Capture the cell that displays the provided text and extract its (x, y) central coordinate. 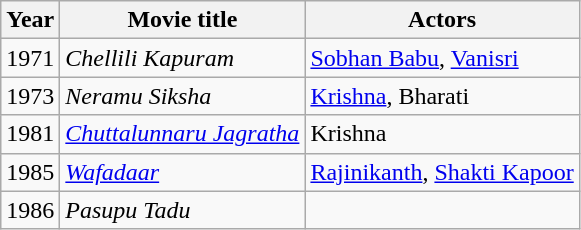
Sobhan Babu, Vanisri (442, 58)
1985 (30, 172)
1981 (30, 134)
Actors (442, 20)
Wafadaar (182, 172)
Chellili Kapuram (182, 58)
Rajinikanth, Shakti Kapoor (442, 172)
Chuttalunnaru Jagratha (182, 134)
Krishna, Bharati (442, 96)
Movie title (182, 20)
1971 (30, 58)
Year (30, 20)
Pasupu Tadu (182, 210)
Krishna (442, 134)
Neramu Siksha (182, 96)
1986 (30, 210)
1973 (30, 96)
